Scan for the cell matching the given text and deliver its [x, y] coordinate at center. 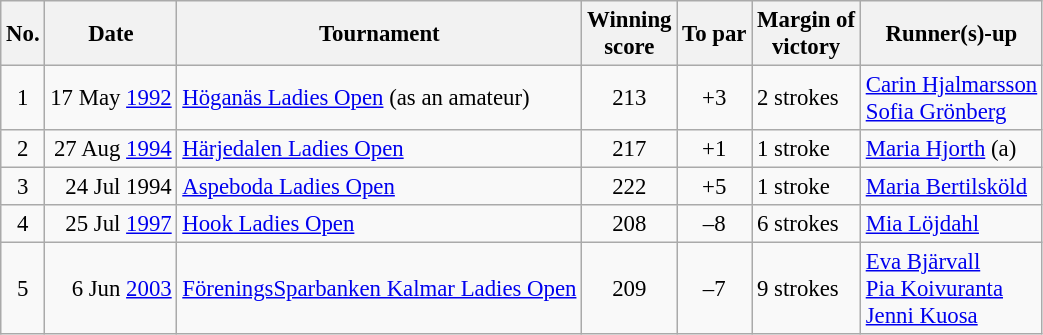
217 [630, 149]
Höganäs Ladies Open (as an amateur) [380, 98]
Härjedalen Ladies Open [380, 149]
17 May 1992 [111, 98]
+1 [714, 149]
Date [111, 34]
FöreningsSparbanken Kalmar Ladies Open [380, 289]
Runner(s)-up [951, 34]
27 Aug 1994 [111, 149]
Mia Löjdahl [951, 224]
Maria Hjorth (a) [951, 149]
–8 [714, 224]
+3 [714, 98]
6 strokes [806, 224]
Carin Hjalmarsson Sofia Grönberg [951, 98]
Tournament [380, 34]
25 Jul 1997 [111, 224]
Eva Bjärvall Pia Koivuranta Jenni Kuosa [951, 289]
222 [630, 187]
6 Jun 2003 [111, 289]
9 strokes [806, 289]
Winningscore [630, 34]
No. [23, 34]
Margin ofvictory [806, 34]
Aspeboda Ladies Open [380, 187]
To par [714, 34]
1 [23, 98]
4 [23, 224]
213 [630, 98]
5 [23, 289]
–7 [714, 289]
24 Jul 1994 [111, 187]
2 [23, 149]
2 strokes [806, 98]
+5 [714, 187]
Maria Bertilsköld [951, 187]
3 [23, 187]
Hook Ladies Open [380, 224]
209 [630, 289]
208 [630, 224]
